Capture the cell that displays the provided text and extract its [X, Y] central coordinate. 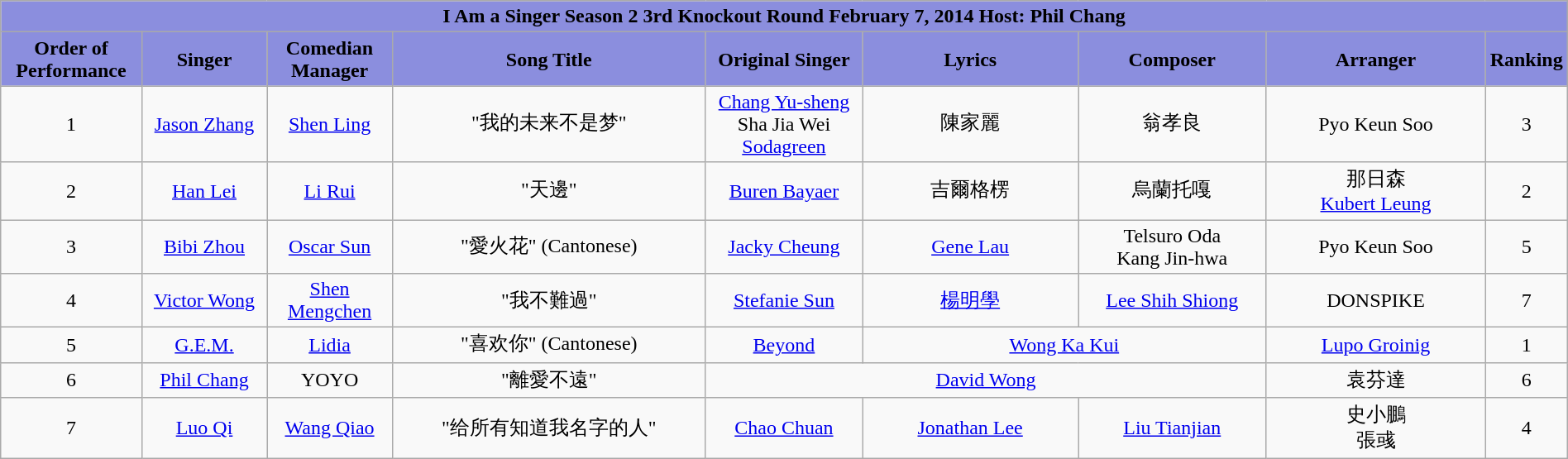
Lidia [330, 346]
Shen Mengchen [330, 301]
Telsuro OdaKang Jin-hwa [1173, 246]
Song Title [549, 60]
"给所有知道我名字的人" [549, 428]
Shen Ling [330, 124]
烏蘭托嘎 [1173, 191]
"我不難過" [549, 301]
Li Rui [330, 191]
I Am a Singer Season 2 3rd Knockout Round February 7, 2014 Host: Phil Chang [784, 17]
吉爾格楞 [971, 191]
Ranking [1527, 60]
"喜欢你" (Cantonese) [549, 346]
Stefanie Sun [784, 301]
翁孝良 [1173, 124]
Order of Performance [71, 60]
Comedian Manager [330, 60]
Bibi Zhou [204, 246]
Lee Shih Shiong [1173, 301]
Wang Qiao [330, 428]
Chang Yu-shengSha Jia WeiSodagreen [784, 124]
Original Singer [784, 60]
Han Lei [204, 191]
Chao Chuan [784, 428]
袁芬達 [1376, 380]
Beyond [784, 346]
YOYO [330, 380]
"離愛不遠" [549, 380]
Liu Tianjian [1173, 428]
Lupo Groinig [1376, 346]
Arranger [1376, 60]
Oscar Sun [330, 246]
史小鵬張彧 [1376, 428]
"天邊" [549, 191]
陳家麗 [971, 124]
楊明學 [971, 301]
Jonathan Lee [971, 428]
Phil Chang [204, 380]
"我的未来不是梦" [549, 124]
"愛火花" (Cantonese) [549, 246]
David Wong [986, 380]
Wong Ka Kui [1064, 346]
Gene Lau [971, 246]
Jacky Cheung [784, 246]
Singer [204, 60]
DONSPIKE [1376, 301]
G.E.M. [204, 346]
Lyrics [971, 60]
Composer [1173, 60]
那日森Kubert Leung [1376, 191]
Buren Bayaer [784, 191]
Jason Zhang [204, 124]
Victor Wong [204, 301]
Luo Qi [204, 428]
